Pinpoint the cell where the given text exists, returning its (X, Y) midpoint coordinate. 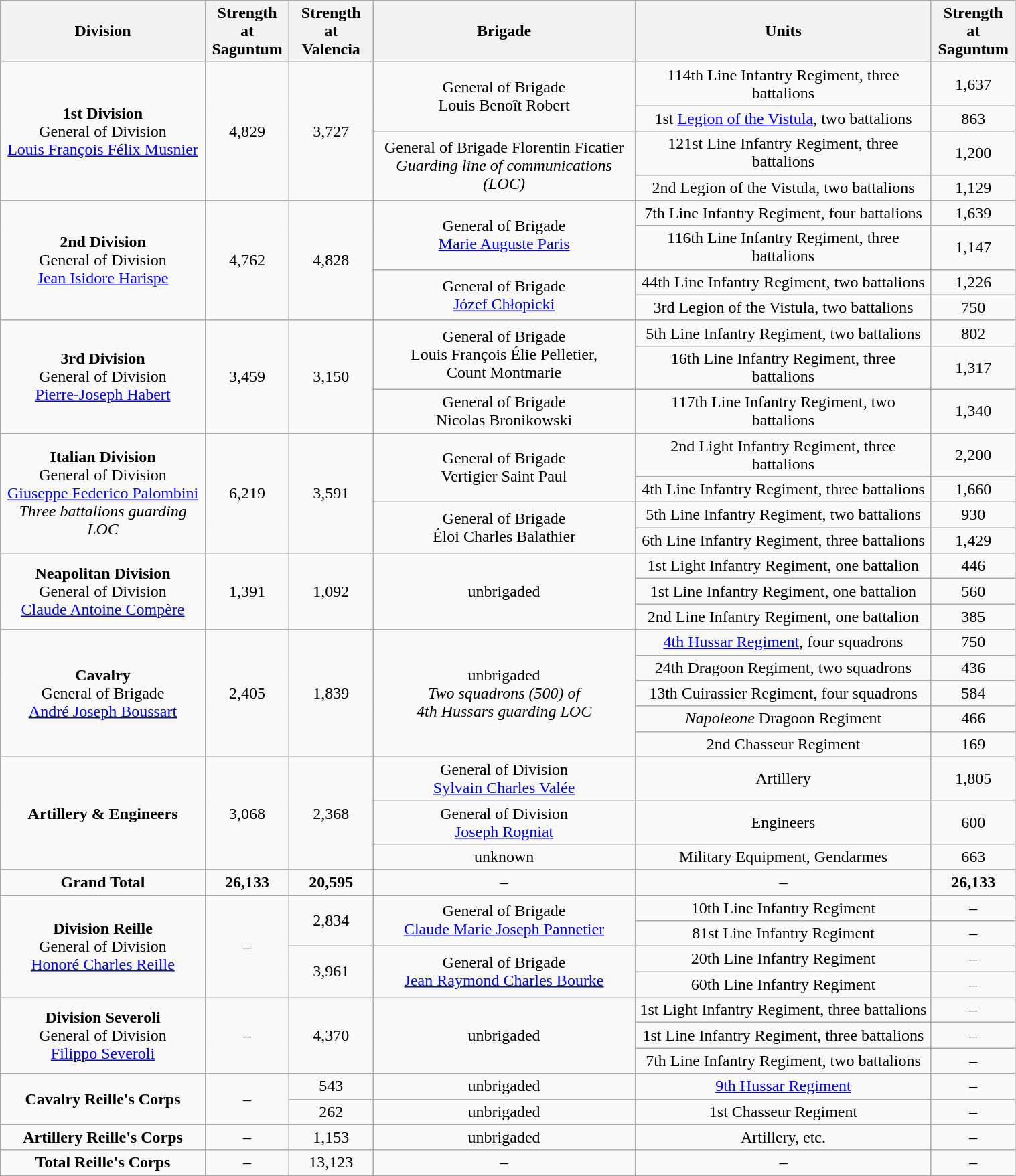
3,459 (247, 376)
Military Equipment, Gendarmes (783, 857)
unknown (504, 857)
2,834 (331, 920)
4,762 (247, 260)
General of BrigadeÉloi Charles Balathier (504, 528)
1,637 (973, 84)
3,961 (331, 972)
General of BrigadeJózef Chłopicki (504, 295)
1,839 (331, 693)
General of BrigadeLouis Benoît Robert (504, 96)
2,405 (247, 693)
584 (973, 693)
1,226 (973, 282)
4th Line Infantry Regiment, three battalions (783, 490)
600 (973, 822)
13th Cuirassier Regiment, four squadrons (783, 693)
10th Line Infantry Regiment (783, 907)
3,150 (331, 376)
81st Line Infantry Regiment (783, 934)
Artillery (783, 778)
436 (973, 668)
6,219 (247, 493)
Napoleone Dragoon Regiment (783, 719)
General of DivisionSylvain Charles Valée (504, 778)
Cavalry Reille's Corps (103, 1099)
Artillery, etc. (783, 1137)
3,068 (247, 813)
Division ReilleGeneral of DivisionHonoré Charles Reille (103, 946)
General of BrigadeLouis François Élie Pelletier,Count Montmarie (504, 355)
Engineers (783, 822)
16th Line Infantry Regiment, three battalions (783, 367)
1st Light Infantry Regiment, three battalions (783, 1010)
3rd DivisionGeneral of DivisionPierre-Joseph Habert (103, 376)
General of Brigade Florentin FicatierGuarding line of communications (LOC) (504, 166)
2nd Chasseur Regiment (783, 744)
Neapolitan DivisionGeneral of DivisionClaude Antoine Compère (103, 591)
1,340 (973, 411)
General of BrigadeClaude Marie Joseph Pannetier (504, 920)
Brigade (504, 31)
Division SeveroliGeneral of DivisionFilippo Severoli (103, 1035)
1,805 (973, 778)
2,200 (973, 454)
116th Line Infantry Regiment, three battalions (783, 248)
385 (973, 617)
1st Line Infantry Regiment, three battalions (783, 1035)
543 (331, 1086)
117th Line Infantry Regiment, two battalions (783, 411)
3rd Legion of the Vistula, two battalions (783, 307)
General of BrigadeJean Raymond Charles Bourke (504, 972)
6th Line Infantry Regiment, three battalions (783, 540)
CavalryGeneral of BrigadeAndré Joseph Boussart (103, 693)
4,828 (331, 260)
114th Line Infantry Regiment, three battalions (783, 84)
1st Legion of the Vistula, two battalions (783, 119)
1,092 (331, 591)
4,829 (247, 131)
863 (973, 119)
60th Line Infantry Regiment (783, 984)
663 (973, 857)
13,123 (331, 1163)
20th Line Infantry Regiment (783, 959)
20,595 (331, 882)
1,391 (247, 591)
General of DivisionJoseph Rogniat (504, 822)
1,429 (973, 540)
Artillery & Engineers (103, 813)
1st Light Infantry Regiment, one battalion (783, 566)
2nd DivisionGeneral of DivisionJean Isidore Harispe (103, 260)
General of BrigadeVertigier Saint Paul (504, 467)
1,639 (973, 213)
Units (783, 31)
1,153 (331, 1137)
9th Hussar Regiment (783, 1086)
Strength atValencia (331, 31)
121st Line Infantry Regiment, three battalions (783, 153)
466 (973, 719)
262 (331, 1112)
3,591 (331, 493)
446 (973, 566)
1st Chasseur Regiment (783, 1112)
Total Reille's Corps (103, 1163)
169 (973, 744)
unbrigadedTwo squadrons (500) of4th Hussars guarding LOC (504, 693)
1,660 (973, 490)
1st Line Infantry Regiment, one battalion (783, 591)
2,368 (331, 813)
2nd Legion of the Vistula, two battalions (783, 188)
Division (103, 31)
2nd Line Infantry Regiment, one battalion (783, 617)
7th Line Infantry Regiment, four battalions (783, 213)
3,727 (331, 131)
1,147 (973, 248)
560 (973, 591)
Artillery Reille's Corps (103, 1137)
Italian DivisionGeneral of DivisionGiuseppe Federico PalombiniThree battalions guarding LOC (103, 493)
2nd Light Infantry Regiment, three battalions (783, 454)
Grand Total (103, 882)
1,317 (973, 367)
930 (973, 515)
4,370 (331, 1035)
44th Line Infantry Regiment, two battalions (783, 282)
1,200 (973, 153)
General of BrigadeMarie Auguste Paris (504, 234)
802 (973, 333)
24th Dragoon Regiment, two squadrons (783, 668)
1st DivisionGeneral of DivisionLouis François Félix Musnier (103, 131)
1,129 (973, 188)
7th Line Infantry Regiment, two battalions (783, 1061)
General of BrigadeNicolas Bronikowski (504, 411)
4th Hussar Regiment, four squadrons (783, 642)
